Locate the cell with the specified text and output its [x, y] center coordinate. 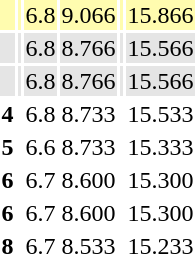
6.6 [40, 147]
5 [8, 147]
4 [8, 114]
15.533 [160, 114]
9.066 [88, 15]
15.333 [160, 147]
15.866 [160, 15]
